Locate the cell with the specified text and output its [X, Y] center coordinate. 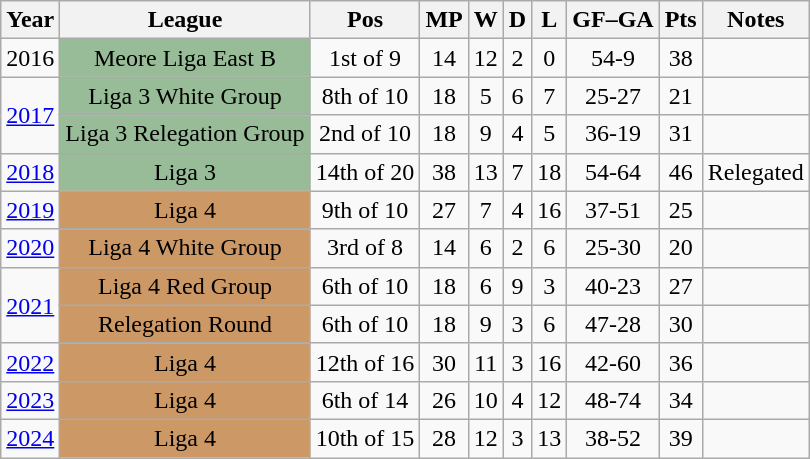
31 [680, 134]
54-64 [613, 172]
2024 [30, 438]
2nd of 10 [365, 134]
20 [680, 248]
1st of 9 [365, 58]
54-9 [613, 58]
25-30 [613, 248]
Liga 3 [185, 172]
2021 [30, 305]
L [550, 20]
Year [30, 20]
2017 [30, 115]
28 [444, 438]
D [517, 20]
40-23 [613, 286]
League [185, 20]
0 [550, 58]
Liga 4 White Group [185, 248]
2023 [30, 400]
36-19 [613, 134]
6th of 14 [365, 400]
12th of 16 [365, 362]
Liga 3 White Group [185, 96]
2016 [30, 58]
25 [680, 210]
Pts [680, 20]
10th of 15 [365, 438]
21 [680, 96]
46 [680, 172]
Relegation Round [185, 324]
39 [680, 438]
38-52 [613, 438]
W [486, 20]
MP [444, 20]
Relegated [756, 172]
Meore Liga East B [185, 58]
48-74 [613, 400]
25-27 [613, 96]
9th of 10 [365, 210]
2022 [30, 362]
11 [486, 362]
2018 [30, 172]
36 [680, 362]
2019 [30, 210]
37-51 [613, 210]
26 [444, 400]
3rd of 8 [365, 248]
34 [680, 400]
42-60 [613, 362]
Liga 3 Relegation Group [185, 134]
47-28 [613, 324]
GF–GA [613, 20]
14th of 20 [365, 172]
10 [486, 400]
Liga 4 Red Group [185, 286]
Pos [365, 20]
2020 [30, 248]
8th of 10 [365, 96]
Notes [756, 20]
